Return the [X, Y] coordinate for the center point of the cell that contains the specified text.  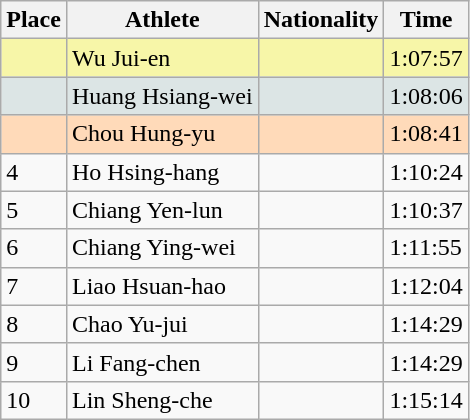
Athlete [162, 20]
1:07:57 [426, 58]
1:11:55 [426, 248]
8 [34, 324]
Chou Hung-yu [162, 134]
Liao Hsuan-hao [162, 286]
6 [34, 248]
1:10:37 [426, 210]
Wu Jui-en [162, 58]
4 [34, 172]
1:12:04 [426, 286]
1:15:14 [426, 400]
9 [34, 362]
1:08:06 [426, 96]
1:10:24 [426, 172]
1:08:41 [426, 134]
Lin Sheng-che [162, 400]
Time [426, 20]
Huang Hsiang-wei [162, 96]
Chiang Ying-wei [162, 248]
Li Fang-chen [162, 362]
10 [34, 400]
Chao Yu-jui [162, 324]
Nationality [321, 20]
7 [34, 286]
Chiang Yen-lun [162, 210]
Ho Hsing-hang [162, 172]
5 [34, 210]
Place [34, 20]
